Return the [X, Y] coordinate for the center point of the cell that contains the specified text.  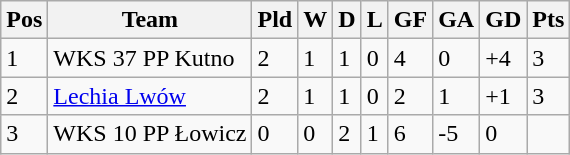
Pts [548, 20]
+1 [504, 96]
GA [456, 20]
+4 [504, 58]
Lechia Lwów [150, 96]
GD [504, 20]
Pos [24, 20]
L [374, 20]
Team [150, 20]
GF [410, 20]
WKS 10 PP Łowicz [150, 134]
6 [410, 134]
4 [410, 58]
Pld [275, 20]
W [316, 20]
-5 [456, 134]
D [347, 20]
WKS 37 PP Kutno [150, 58]
